Output the (x, y) coordinate of the center of the cell containing the given text.  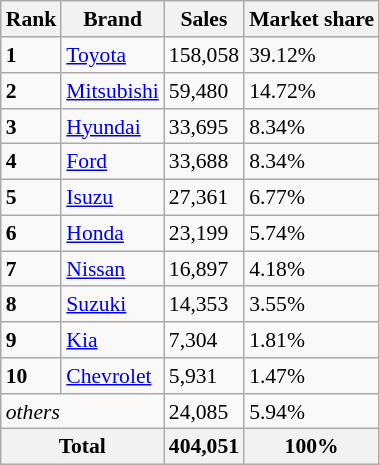
Market share (312, 19)
Suzuki (112, 304)
Honda (112, 233)
7 (32, 269)
Total (82, 447)
5 (32, 197)
others (82, 411)
23,199 (204, 233)
4.18% (312, 269)
24,085 (204, 411)
Sales (204, 19)
9 (32, 340)
27,361 (204, 197)
6 (32, 233)
6.77% (312, 197)
Brand (112, 19)
39.12% (312, 55)
14.72% (312, 91)
10 (32, 376)
5.74% (312, 233)
5,931 (204, 376)
Mitsubishi (112, 91)
14,353 (204, 304)
Toyota (112, 55)
Chevrolet (112, 376)
Hyundai (112, 126)
158,058 (204, 55)
1.47% (312, 376)
Ford (112, 162)
Isuzu (112, 197)
100% (312, 447)
33,695 (204, 126)
5.94% (312, 411)
3.55% (312, 304)
Kia (112, 340)
16,897 (204, 269)
8 (32, 304)
1 (32, 55)
4 (32, 162)
2 (32, 91)
59,480 (204, 91)
Nissan (112, 269)
7,304 (204, 340)
404,051 (204, 447)
Rank (32, 19)
33,688 (204, 162)
3 (32, 126)
1.81% (312, 340)
